Determine the [X, Y] coordinate at the center of the cell enclosing the given text.  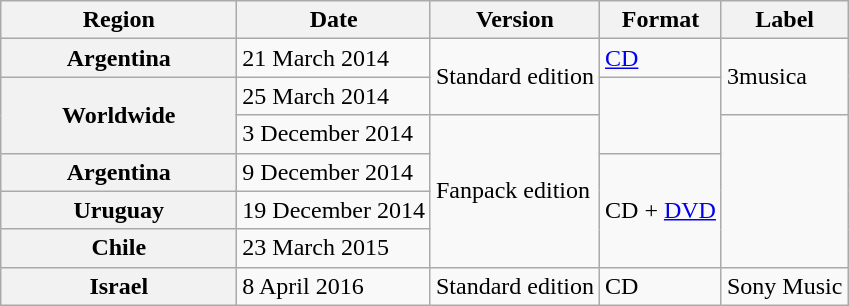
23 March 2015 [334, 248]
9 December 2014 [334, 172]
Format [661, 20]
Uruguay [119, 210]
Label [784, 20]
3 December 2014 [334, 134]
Version [514, 20]
21 March 2014 [334, 58]
Date [334, 20]
Worldwide [119, 115]
CD + DVD [661, 210]
3musica [784, 77]
Israel [119, 286]
25 March 2014 [334, 96]
8 April 2016 [334, 286]
Fanpack edition [514, 191]
Region [119, 20]
19 December 2014 [334, 210]
Chile [119, 248]
Sony Music [784, 286]
